Locate the cell with the specified text and output its (x, y) center coordinate. 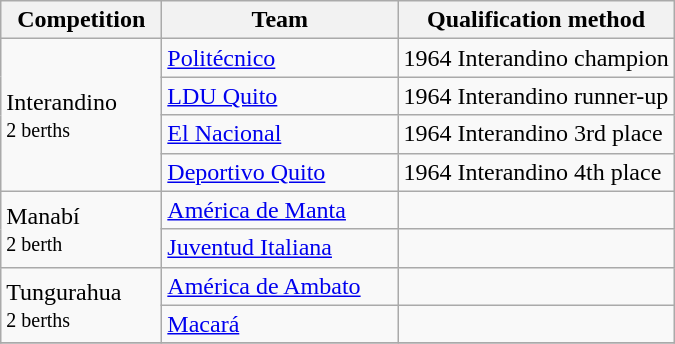
LDU Quito (280, 96)
1964 Interandino 3rd place (536, 134)
Macará (280, 324)
Tungurahua2 berths (82, 305)
1964 Interandino runner-up (536, 96)
América de Manta (280, 210)
1964 Interandino 4th place (536, 172)
Competition (82, 20)
1964 Interandino champion (536, 58)
América de Ambato (280, 286)
Juventud Italiana (280, 248)
Deportivo Quito (280, 172)
Interandino2 berths (82, 115)
Qualification method (536, 20)
Manabí2 berth (82, 229)
El Nacional (280, 134)
Politécnico (280, 58)
Team (280, 20)
